Detect which cell encompasses the target text, then output its (X, Y) center coordinate. 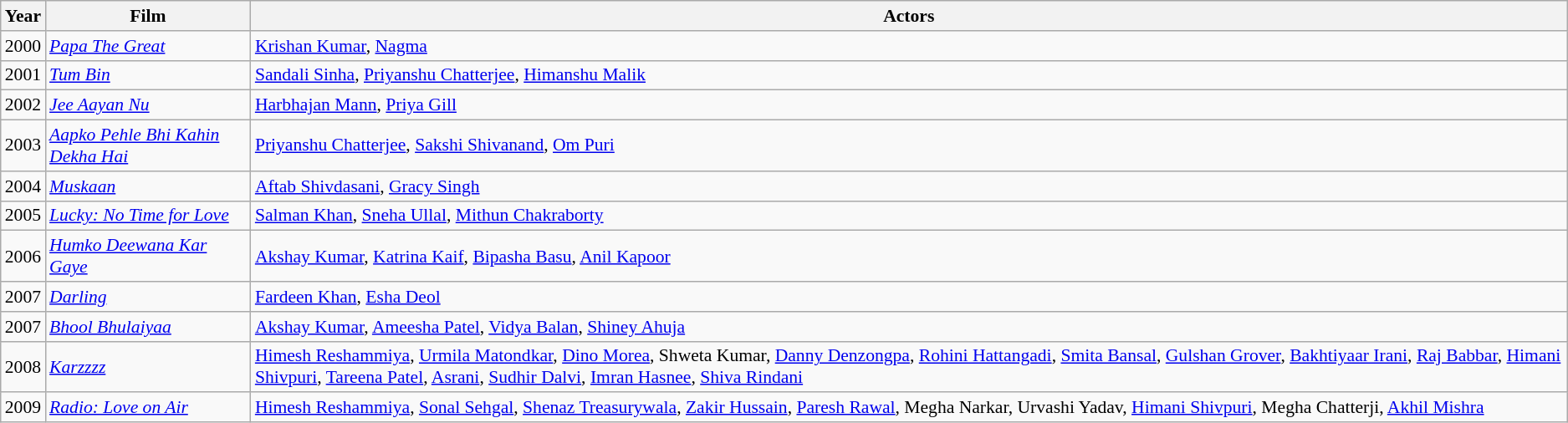
Darling (148, 297)
Priyanshu Chatterjee, Sakshi Shivanand, Om Puri (909, 145)
Tum Bin (148, 75)
Akshay Kumar, Ameesha Patel, Vidya Balan, Shiney Ahuja (909, 327)
2002 (23, 105)
Sandali Sinha, Priyanshu Chatterjee, Himanshu Malik (909, 75)
Humko Deewana Kar Gaye (148, 256)
2009 (23, 408)
Radio: Love on Air (148, 408)
Actors (909, 16)
Aftab Shivdasani, Gracy Singh (909, 186)
Karzzzz (148, 366)
Krishan Kumar, Nagma (909, 46)
Harbhajan Mann, Priya Gill (909, 105)
2004 (23, 186)
2000 (23, 46)
2005 (23, 216)
Film (148, 16)
Bhool Bhulaiyaa (148, 327)
Akshay Kumar, Katrina Kaif, Bipasha Basu, Anil Kapoor (909, 256)
2008 (23, 366)
2006 (23, 256)
Fardeen Khan, Esha Deol (909, 297)
Muskaan (148, 186)
Aapko Pehle Bhi Kahin Dekha Hai (148, 145)
2003 (23, 145)
Papa The Great (148, 46)
Salman Khan, Sneha Ullal, Mithun Chakraborty (909, 216)
Lucky: No Time for Love (148, 216)
Jee Aayan Nu (148, 105)
2001 (23, 75)
Year (23, 16)
